Extract the [x, y] coordinate from the center of the cell holding the provided text.  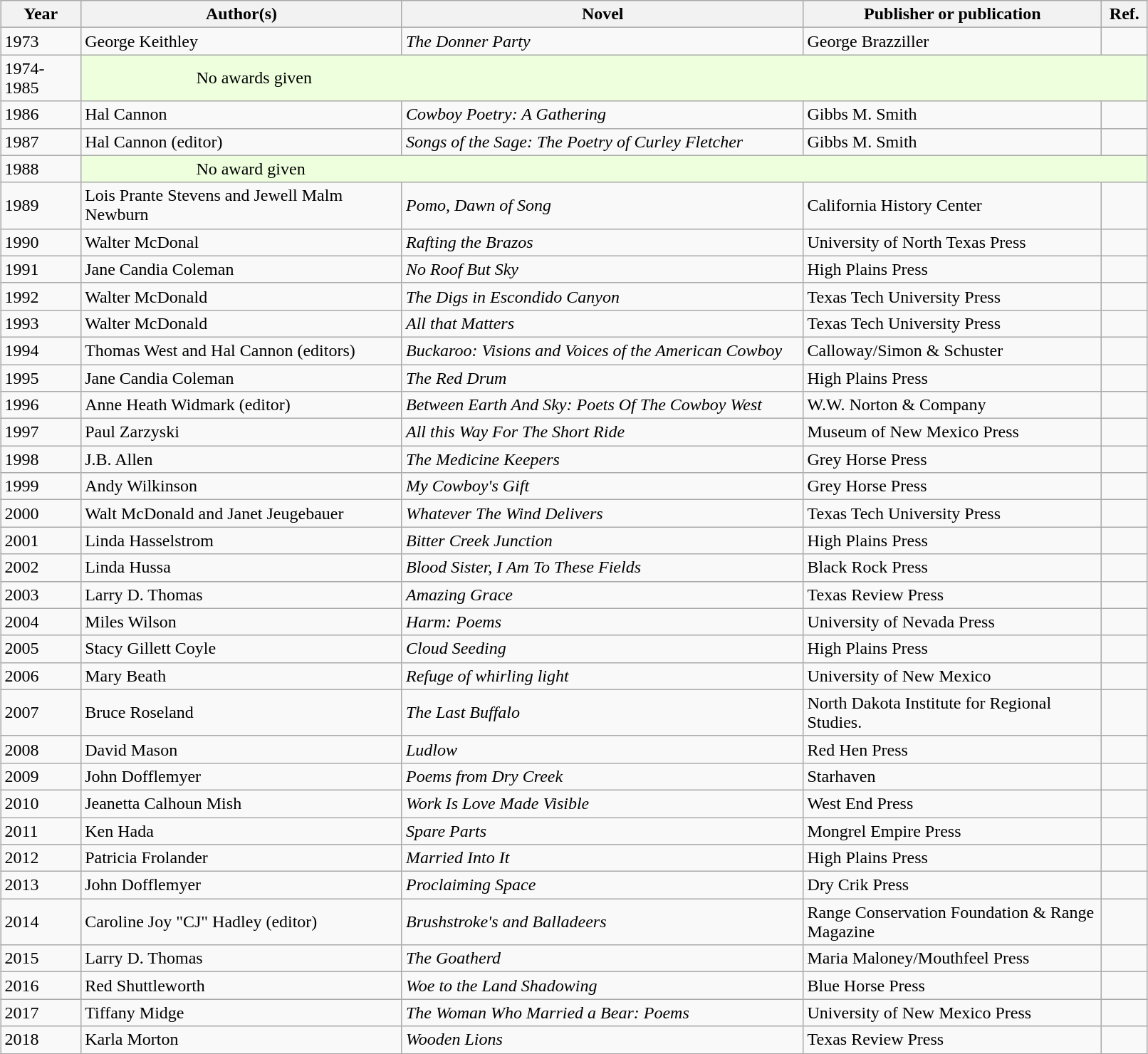
Woe to the Land Shadowing [602, 986]
Tiffany Midge [242, 1013]
Black Rock Press [953, 568]
Jeanetta Calhoun Mish [242, 803]
The Last Buffalo [602, 712]
Thomas West and Hal Cannon (editors) [242, 350]
The Medicine Keepers [602, 459]
The Digs in Escondido Canyon [602, 296]
Whatever The Wind Delivers [602, 513]
Rafting the Brazos [602, 242]
1988 [41, 169]
2007 [41, 712]
No award given [614, 169]
West End Press [953, 803]
Publisher or publication [953, 14]
2001 [41, 541]
2005 [41, 649]
Refuge of whirling light [602, 676]
No Roof But Sky [602, 269]
Wooden Lions [602, 1040]
My Cowboy's Gift [602, 486]
2002 [41, 568]
Ludlow [602, 749]
North Dakota Institute for Regional Studies. [953, 712]
Cowboy Poetry: A Gathering [602, 115]
Anne Heath Widmark (editor) [242, 405]
Novel [602, 14]
2015 [41, 959]
Blue Horse Press [953, 986]
2006 [41, 676]
2008 [41, 749]
Spare Parts [602, 831]
Ken Hada [242, 831]
Between Earth And Sky: Poets Of The Cowboy West [602, 405]
Linda Hussa [242, 568]
All that Matters [602, 323]
1987 [41, 142]
Year [41, 14]
2012 [41, 858]
Blood Sister, I Am To These Fields [602, 568]
1995 [41, 378]
University of Nevada Press [953, 622]
2009 [41, 776]
W.W. Norton & Company [953, 405]
2017 [41, 1013]
Ref. [1124, 14]
Hal Cannon (editor) [242, 142]
Red Hen Press [953, 749]
2000 [41, 513]
The Donner Party [602, 41]
1986 [41, 115]
Hal Cannon [242, 115]
Proclaiming Space [602, 885]
Mary Beath [242, 676]
All this Way For The Short Ride [602, 432]
Karla Morton [242, 1040]
Work Is Love Made Visible [602, 803]
Maria Maloney/Mouthfeel Press [953, 959]
2003 [41, 595]
1994 [41, 350]
Red Shuttleworth [242, 986]
2013 [41, 885]
Walter McDonal [242, 242]
Range Conservation Foundation & Range Magazine [953, 922]
Brushstroke's and Balladeers [602, 922]
Married Into It [602, 858]
2016 [41, 986]
Patricia Frolander [242, 858]
University of New Mexico Press [953, 1013]
California History Center [953, 205]
Bitter Creek Junction [602, 541]
David Mason [242, 749]
No awards given [614, 78]
George Brazziller [953, 41]
Walt McDonald and Janet Jeugebauer [242, 513]
Starhaven [953, 776]
Author(s) [242, 14]
Bruce Roseland [242, 712]
Calloway/Simon & Schuster [953, 350]
1996 [41, 405]
Mongrel Empire Press [953, 831]
Miles Wilson [242, 622]
The Woman Who Married a Bear: Poems [602, 1013]
George Keithley [242, 41]
The Red Drum [602, 378]
1974-1985 [41, 78]
2004 [41, 622]
Museum of New Mexico Press [953, 432]
Lois Prante Stevens and Jewell Malm Newburn [242, 205]
Paul Zarzyski [242, 432]
1998 [41, 459]
Stacy Gillett Coyle [242, 649]
University of New Mexico [953, 676]
1997 [41, 432]
2010 [41, 803]
1999 [41, 486]
2018 [41, 1040]
1992 [41, 296]
1991 [41, 269]
Pomo, Dawn of Song [602, 205]
Poems from Dry Creek [602, 776]
J.B. Allen [242, 459]
Caroline Joy "CJ" Hadley (editor) [242, 922]
Harm: Poems [602, 622]
Linda Hasselstrom [242, 541]
1989 [41, 205]
1990 [41, 242]
Andy Wilkinson [242, 486]
Amazing Grace [602, 595]
Buckaroo: Visions and Voices of the American Cowboy [602, 350]
1973 [41, 41]
2011 [41, 831]
1993 [41, 323]
Cloud Seeding [602, 649]
Dry Crik Press [953, 885]
University of North Texas Press [953, 242]
Songs of the Sage: The Poetry of Curley Fletcher [602, 142]
2014 [41, 922]
The Goatherd [602, 959]
